Determine the (x, y) coordinate at the center of the cell enclosing the given text.  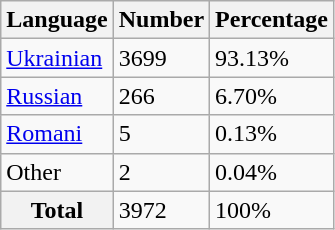
0.13% (272, 134)
93.13% (272, 58)
6.70% (272, 96)
0.04% (272, 172)
2 (161, 172)
Percentage (272, 20)
Language (57, 20)
Romani (57, 134)
3972 (161, 210)
Number (161, 20)
100% (272, 210)
Russian (57, 96)
Ukrainian (57, 58)
3699 (161, 58)
Other (57, 172)
Total (57, 210)
5 (161, 134)
266 (161, 96)
